Pinpoint the cell where the given text exists, returning its (x, y) midpoint coordinate. 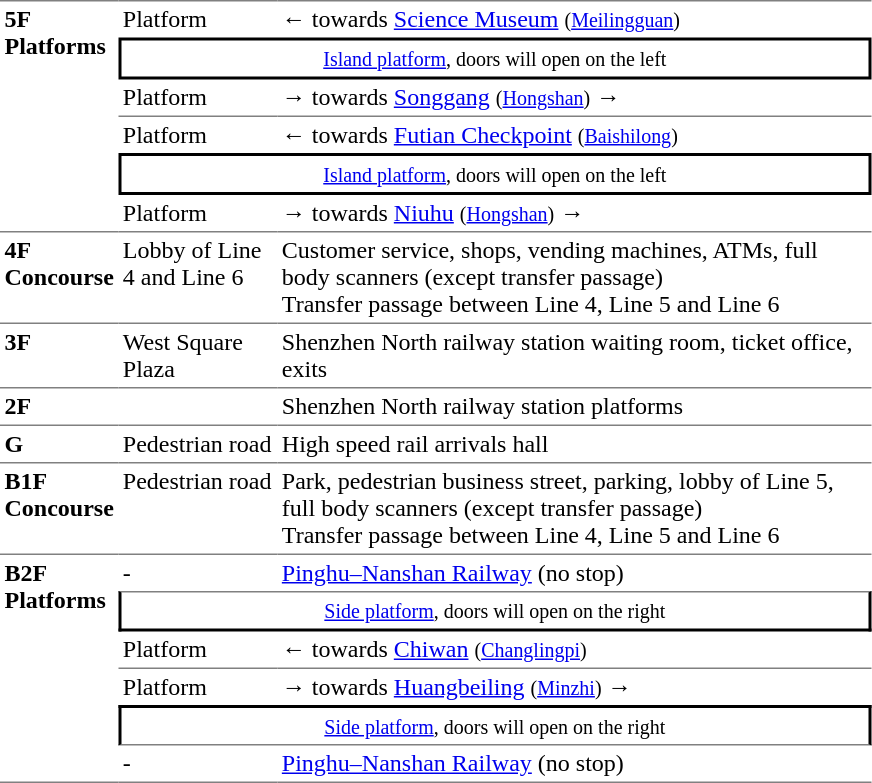
High speed rail arrivals hall (574, 443)
5FPlatforms (59, 116)
Shenzhen North railway station platforms (574, 406)
- (198, 573)
Customer service, shops, vending machines, ATMs, full body scanners (except transfer passage)Transfer passage between Line 4, Line 5 and Line 6 (574, 277)
→ towards Niuhu (Hongshan) → (574, 213)
G (59, 443)
Shenzhen North railway station waiting room, ticket office, exits (574, 354)
West Square Plaza (198, 354)
Pinghu–Nanshan Railway (no stop) (574, 573)
4F Concourse (59, 277)
Lobby of Line 4 and Line 6 (198, 277)
2F (59, 406)
→ towards Songgang (Hongshan) → (574, 99)
← towards Futian Checkpoint (Baishilong) (574, 135)
← towards Chiwan (Changlingpi) (574, 650)
B2FPlatforms (59, 669)
→ towards Huangbeiling (Minzhi) → (574, 687)
3F (59, 354)
B1FConcourse (59, 508)
← towards Science Museum (Meilingguan) (574, 19)
